Find where the given text appears and provide that cell's center as (X, Y) coordinate. 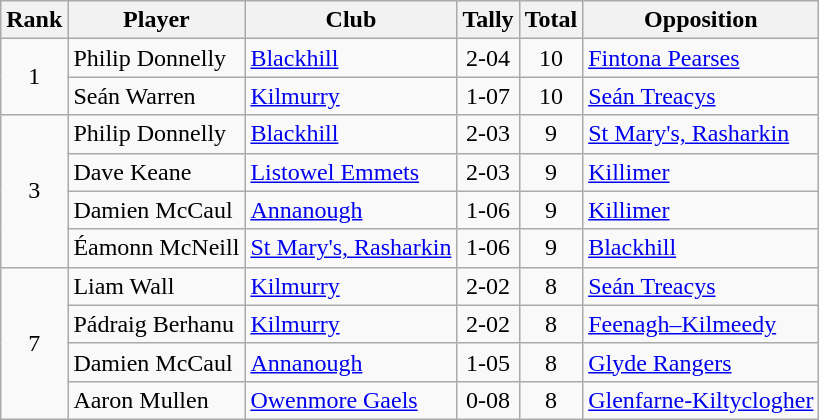
Dave Keane (156, 172)
2-04 (488, 58)
Éamonn McNeill (156, 248)
Glyde Rangers (701, 362)
Aaron Mullen (156, 400)
Total (551, 20)
Player (156, 20)
Glenfarne-Kiltyclogher (701, 400)
0-08 (488, 400)
Listowel Emmets (351, 172)
1-07 (488, 96)
Pádraig Berhanu (156, 324)
Fintona Pearses (701, 58)
Feenagh–Kilmeedy (701, 324)
7 (34, 343)
Club (351, 20)
Seán Warren (156, 96)
Opposition (701, 20)
Tally (488, 20)
1 (34, 77)
1-05 (488, 362)
Owenmore Gaels (351, 400)
Liam Wall (156, 286)
3 (34, 191)
Rank (34, 20)
